Capture the cell that displays the provided text and extract its [X, Y] central coordinate. 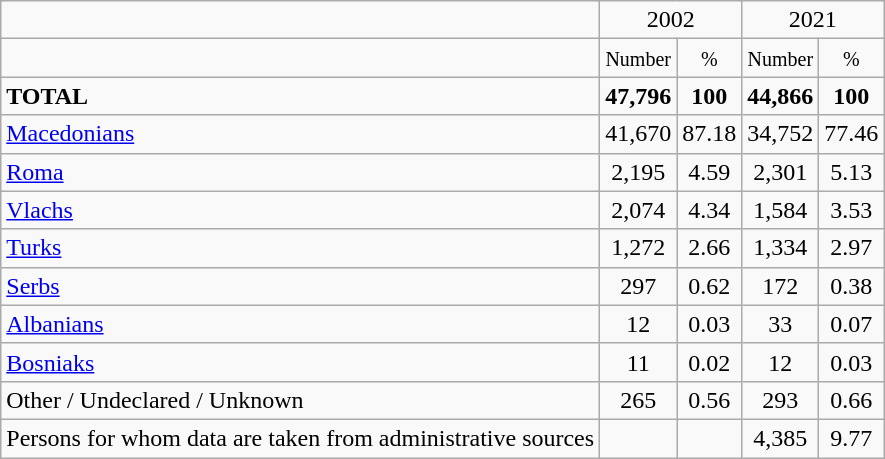
77.46 [852, 134]
Other / Undeclared / Unknown [300, 400]
0.62 [710, 286]
1,334 [780, 248]
4.59 [710, 172]
0.02 [710, 362]
0.38 [852, 286]
297 [638, 286]
Macedonians [300, 134]
2,301 [780, 172]
265 [638, 400]
2002 [671, 20]
172 [780, 286]
9.77 [852, 438]
2,074 [638, 210]
47,796 [638, 96]
1,584 [780, 210]
34,752 [780, 134]
0.07 [852, 324]
2021 [813, 20]
41,670 [638, 134]
TOTAL [300, 96]
0.66 [852, 400]
Persons for whom data are taken from administrative sources [300, 438]
Albanians [300, 324]
2,195 [638, 172]
33 [780, 324]
11 [638, 362]
Bosniaks [300, 362]
2.97 [852, 248]
293 [780, 400]
87.18 [710, 134]
Vlachs [300, 210]
1,272 [638, 248]
2.66 [710, 248]
4,385 [780, 438]
0.56 [710, 400]
44,866 [780, 96]
5.13 [852, 172]
Roma [300, 172]
3.53 [852, 210]
4.34 [710, 210]
Turks [300, 248]
Serbs [300, 286]
